Find where the given text appears and provide that cell's center as (X, Y) coordinate. 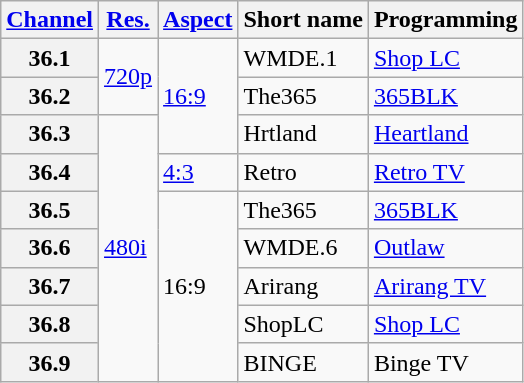
36.5 (50, 210)
Res. (128, 20)
Arirang TV (446, 286)
36.3 (50, 134)
Outlaw (446, 248)
Channel (50, 20)
ShopLC (303, 324)
WMDE.6 (303, 248)
BINGE (303, 362)
Short name (303, 20)
Hrtland (303, 134)
WMDE.1 (303, 58)
36.7 (50, 286)
480i (128, 248)
36.2 (50, 96)
Programming (446, 20)
Retro TV (446, 172)
36.1 (50, 58)
36.6 (50, 248)
36.9 (50, 362)
4:3 (198, 172)
Retro (303, 172)
36.8 (50, 324)
720p (128, 77)
Arirang (303, 286)
Binge TV (446, 362)
36.4 (50, 172)
Aspect (198, 20)
Heartland (446, 134)
